Find where the given text appears and provide that cell's center as (x, y) coordinate. 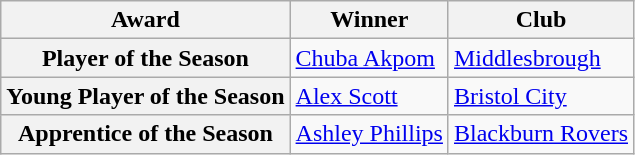
Ashley Phillips (369, 134)
Club (540, 20)
Winner (369, 20)
Bristol City (540, 96)
Player of the Season (146, 58)
Chuba Akpom (369, 58)
Middlesbrough (540, 58)
Young Player of the Season (146, 96)
Award (146, 20)
Apprentice of the Season (146, 134)
Blackburn Rovers (540, 134)
Alex Scott (369, 96)
